Determine the [x, y] coordinate at the center of the cell enclosing the given text.  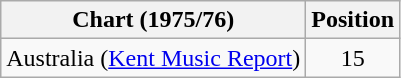
Chart (1975/76) [154, 20]
Australia (Kent Music Report) [154, 58]
15 [353, 58]
Position [353, 20]
